Capture the cell that displays the provided text and extract its (x, y) central coordinate. 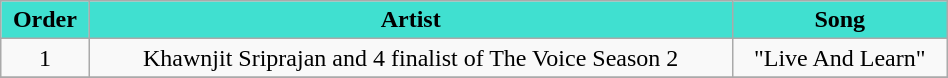
"Live And Learn" (840, 58)
Artist (410, 20)
1 (45, 58)
Khawnjit Sriprajan and 4 finalist of The Voice Season 2 (410, 58)
Song (840, 20)
Order (45, 20)
